Search for the cell housing the specified text and yield its [x, y] center coordinate. 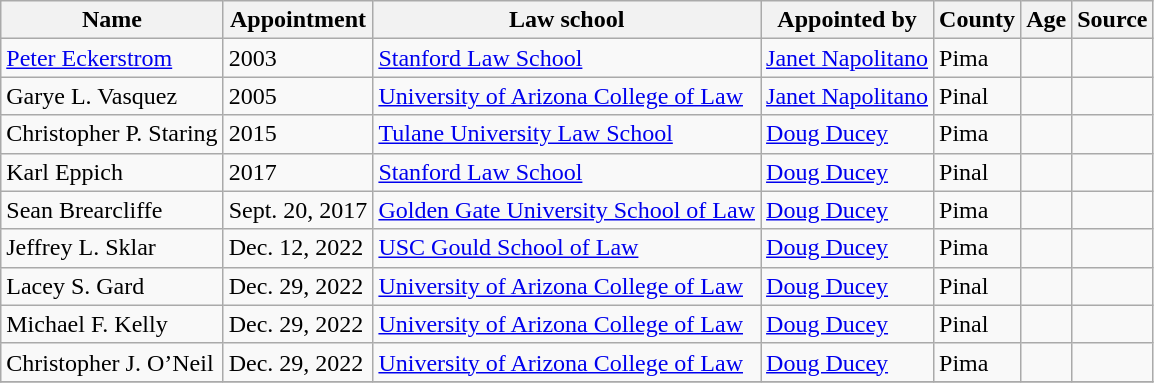
2015 [298, 134]
Sean Brearcliffe [112, 210]
Christopher J. O’Neil [112, 362]
Age [1046, 20]
Jeffrey L. Sklar [112, 248]
Sept. 20, 2017 [298, 210]
Michael F. Kelly [112, 324]
Christopher P. Staring [112, 134]
Appointment [298, 20]
2005 [298, 96]
Garye L. Vasquez [112, 96]
2003 [298, 58]
Tulane University Law School [567, 134]
County [978, 20]
Name [112, 20]
2017 [298, 172]
Peter Eckerstrom [112, 58]
USC Gould School of Law [567, 248]
Golden Gate University School of Law [567, 210]
Appointed by [848, 20]
Dec. 12, 2022 [298, 248]
Lacey S. Gard [112, 286]
Source [1112, 20]
Karl Eppich [112, 172]
Law school [567, 20]
